Capture the cell that displays the provided text and extract its (X, Y) central coordinate. 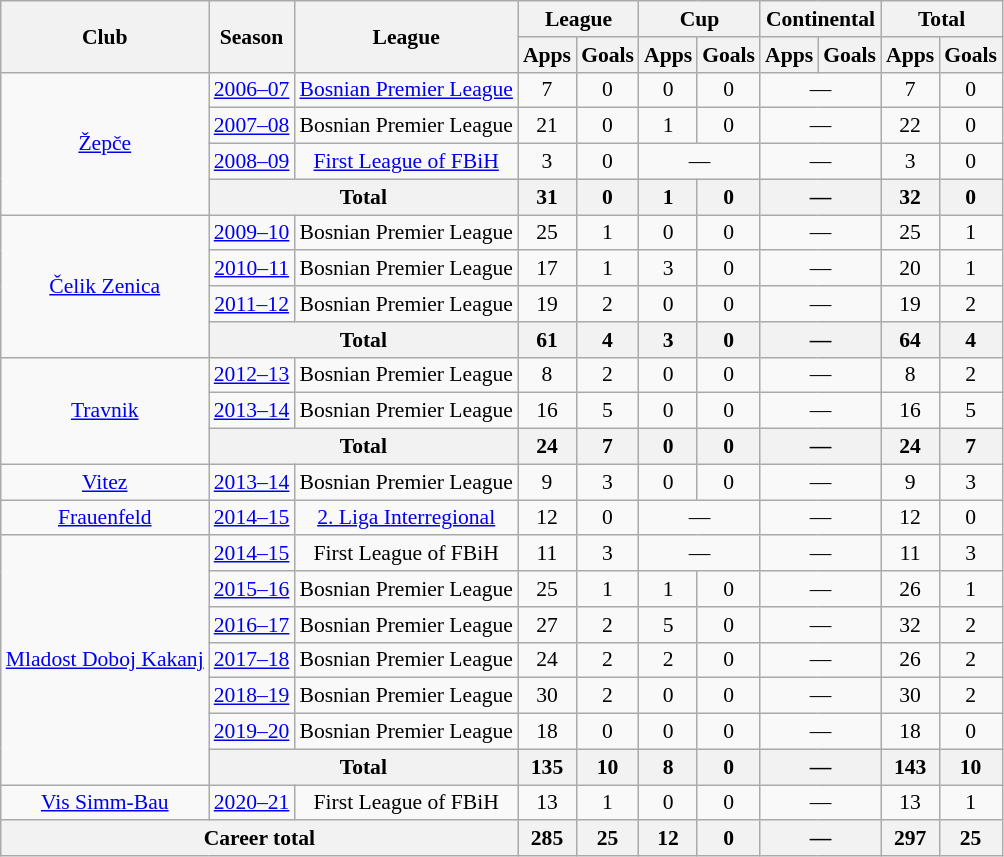
Frauenfeld (105, 518)
64 (910, 340)
Career total (260, 839)
2020–21 (252, 803)
297 (910, 839)
2008–09 (252, 162)
27 (547, 625)
20 (910, 269)
31 (547, 197)
Čelik Zenica (105, 286)
2019–20 (252, 732)
Vis Simm-Bau (105, 803)
2. Liga Interregional (406, 518)
Season (252, 36)
2012–13 (252, 375)
Club (105, 36)
2010–11 (252, 269)
285 (547, 839)
61 (547, 340)
Mladost Doboj Kakanj (105, 660)
Continental (820, 19)
2017–18 (252, 660)
2006–07 (252, 90)
Travnik (105, 410)
2018–19 (252, 696)
Vitez (105, 482)
Cup (700, 19)
2007–08 (252, 126)
135 (547, 767)
2016–17 (252, 625)
21 (547, 126)
2009–10 (252, 233)
Žepče (105, 143)
2011–12 (252, 304)
17 (547, 269)
2015–16 (252, 589)
22 (910, 126)
143 (910, 767)
